Detect which cell encompasses the target text, then output its [x, y] center coordinate. 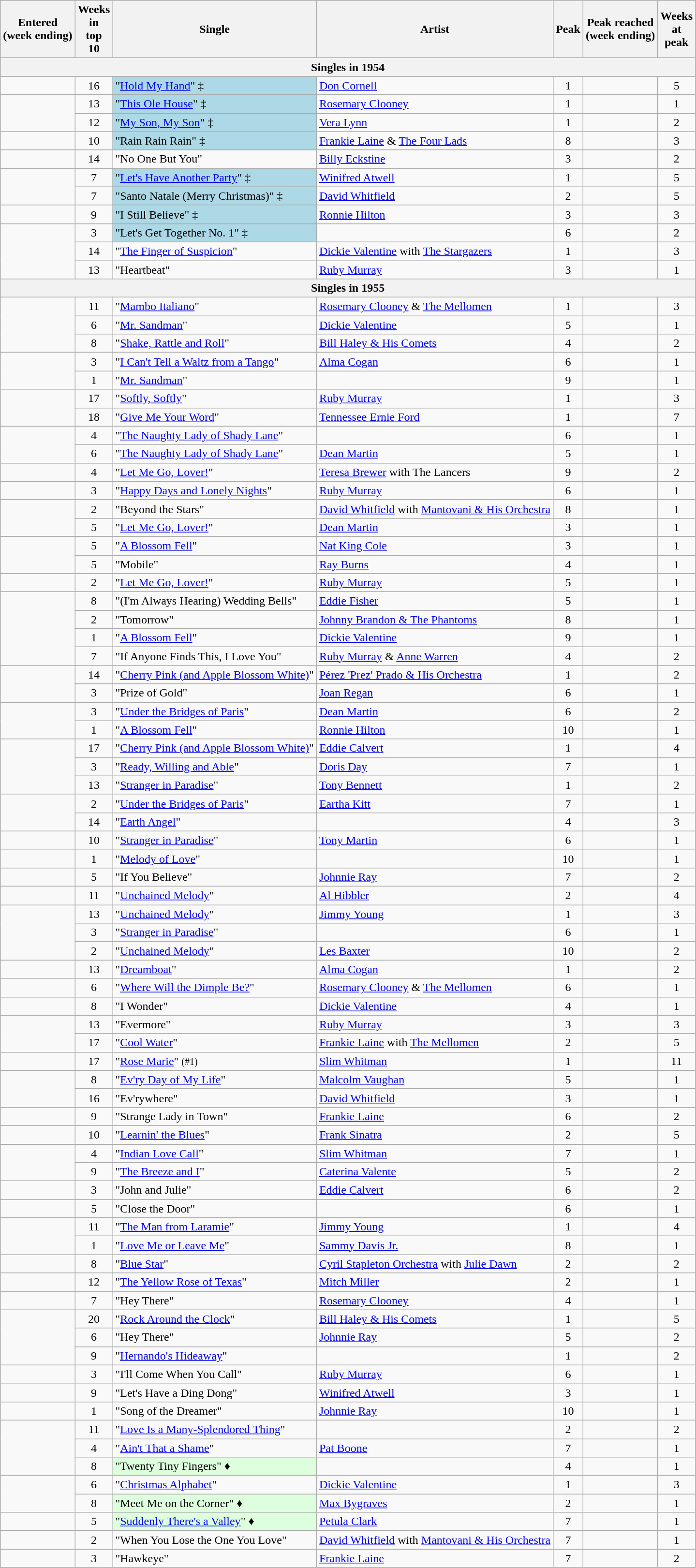
Sammy Davis Jr. [434, 1245]
"I Still Believe" ‡ [215, 214]
Ray Burns [434, 564]
"Twenty Tiny Fingers" ♦ [215, 1466]
Frank Sinatra [434, 1135]
"Ev'rywhere" [215, 1098]
"Evermore" [215, 1024]
"Meet Me on the Corner" ♦ [215, 1503]
"John and Julie" [215, 1190]
"No One But You" [215, 159]
"Prize of Gold" [215, 693]
"I Wonder" [215, 1006]
"Softly, Softly" [215, 399]
Johnny Brandon & The Phantoms [434, 620]
Nat King Cole [434, 546]
"Indian Love Call" [215, 1154]
"This Ole House" ‡ [215, 104]
"I Can't Tell a Waltz from a Tango" [215, 362]
Eddie Fisher [434, 601]
Mitch Miller [434, 1282]
Singles in 1954 [348, 67]
"Dreamboat" [215, 969]
"Song of the Dreamer" [215, 1411]
Max Bygraves [434, 1503]
"Santo Natale (Merry Christmas)" ‡ [215, 196]
Frankie Laine & The Four Lads [434, 141]
"(I'm Always Hearing) Wedding Bells" [215, 601]
"Melody of Love" [215, 858]
Pérez 'Prez' Prado & His Orchestra [434, 675]
Les Baxter [434, 951]
"Ev'ry Day of My Life" [215, 1080]
"Hawkeye" [215, 1558]
Teresa Brewer with The Lancers [434, 472]
"Let's Have Another Party" ‡ [215, 178]
"The Finger of Suspicion" [215, 251]
"Beyond the Stars" [215, 509]
Billy Eckstine [434, 159]
"If Anyone Finds This, I Love You" [215, 656]
"Let's Have a Ding Dong" [215, 1392]
Don Cornell [434, 86]
"Rain Rain Rain" ‡ [215, 141]
"Heartbeat" [215, 269]
Caterina Valente [434, 1172]
20 [94, 1319]
"Christmas Alphabet" [215, 1485]
"Hold My Hand" ‡ [215, 86]
"The Breeze and I" [215, 1172]
Cyril Stapleton Orchestra with Julie Dawn [434, 1264]
"Let's Get Together No. 1" ‡ [215, 233]
"Strange Lady in Town" [215, 1116]
"Shake, Rattle and Roll" [215, 343]
"Rock Around the Clock" [215, 1319]
"Blue Star" [215, 1264]
"My Son, My Son" ‡ [215, 122]
"Earth Angel" [215, 822]
"Mobile" [215, 564]
Malcolm Vaughan [434, 1080]
"When You Lose the One You Love" [215, 1540]
Al Hibbler [434, 896]
Frankie Laine with The Mellomen [434, 1043]
"Mambo Italiano" [215, 307]
"Ready, Willing and Able" [215, 767]
"Learnin' the Blues" [215, 1135]
Ruby Murray & Anne Warren [434, 656]
"Rose Marie" (#1) [215, 1061]
Artist [434, 29]
"Happy Days and Lonely Nights" [215, 490]
"Cool Water" [215, 1043]
"Give Me Your Word" [215, 417]
"Close the Door" [215, 1209]
Dickie Valentine with The Stargazers [434, 251]
"If You Believe" [215, 877]
"Where Will the Dimple Be?" [215, 988]
Peak reached(week ending) [620, 29]
Entered(week ending) [38, 29]
Singles in 1955 [348, 288]
Tony Bennett [434, 785]
Tony Martin [434, 840]
Vera Lynn [434, 122]
Joan Regan [434, 693]
"Love Me or Leave Me" [215, 1245]
Single [215, 29]
Petula Clark [434, 1522]
"Love Is a Many-Splendored Thing" [215, 1429]
"I'll Come When You Call" [215, 1374]
Tennessee Ernie Ford [434, 417]
"The Yellow Rose of Texas" [215, 1282]
Weeksatpeak [677, 29]
Doris Day [434, 767]
"The Man from Laramie" [215, 1227]
"Suddenly There's a Valley" ♦ [215, 1522]
"Hernando's Hideaway" [215, 1356]
Eartha Kitt [434, 803]
"Ain't That a Shame" [215, 1448]
18 [94, 417]
Weeksintop10 [94, 29]
"Tomorrow" [215, 620]
Pat Boone [434, 1448]
Peak [568, 29]
